Locate the cell with the specified text and output its [X, Y] center coordinate. 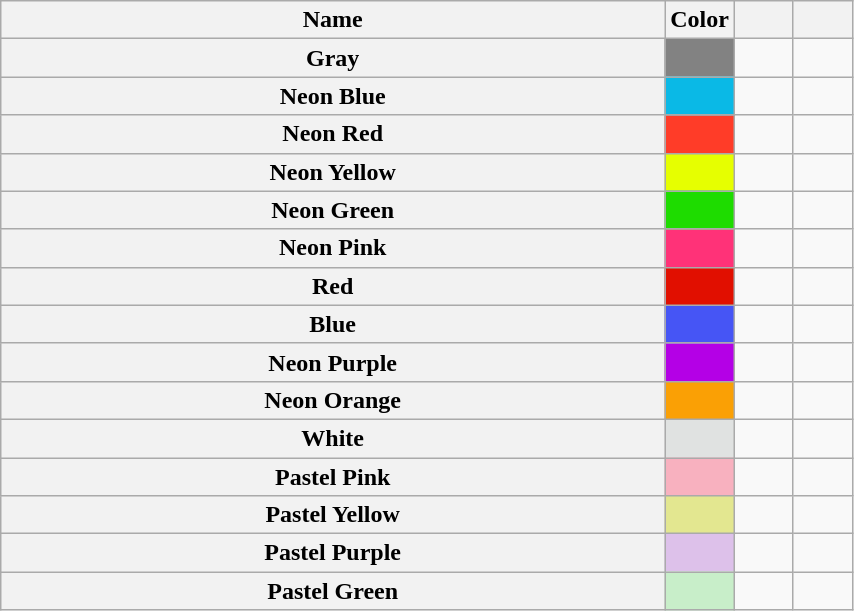
Pastel Green [333, 591]
Color [700, 20]
Gray [333, 58]
Neon Red [333, 134]
Neon Purple [333, 362]
Pastel Pink [333, 477]
Neon Orange [333, 400]
Name [333, 20]
Blue [333, 324]
Pastel Purple [333, 553]
White [333, 438]
Neon Pink [333, 248]
Pastel Yellow [333, 515]
Neon Yellow [333, 172]
Red [333, 286]
Neon Green [333, 210]
Neon Blue [333, 96]
